Output the (X, Y) coordinate of the center of the cell containing the given text.  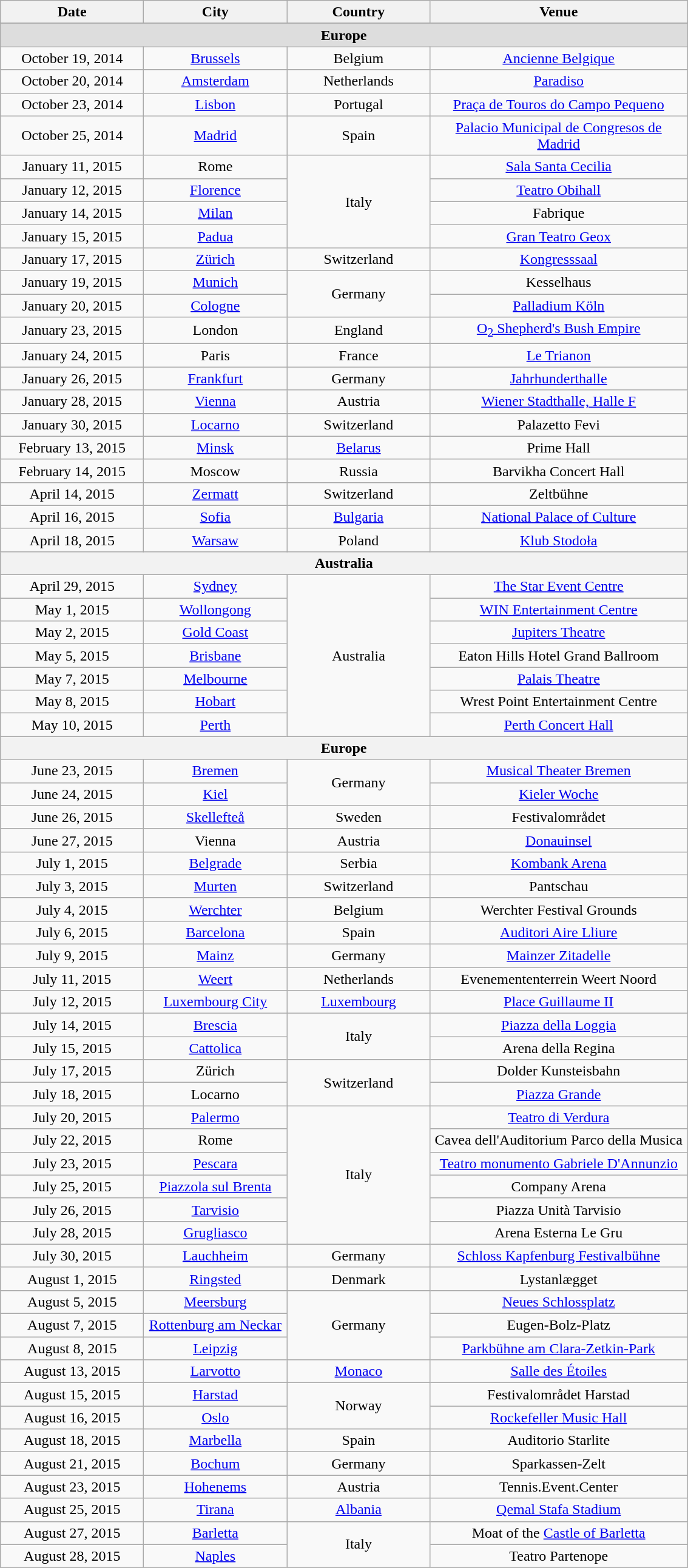
July 17, 2015 (72, 1071)
Oslo (215, 1418)
August 7, 2015 (72, 1325)
Brisbane (215, 656)
Qemal Stafa Stadium (559, 1510)
Schloss Kapfenburg Festivalbühne (559, 1256)
January 11, 2015 (72, 167)
January 12, 2015 (72, 190)
August 21, 2015 (72, 1464)
January 28, 2015 (72, 402)
Palais Theatre (559, 679)
Sparkassen-Zelt (559, 1464)
Jahrhunderthalle (559, 379)
June 26, 2015 (72, 817)
Lystanlægget (559, 1279)
Arena Esterna Le Gru (559, 1233)
Ringsted (215, 1279)
Piazza Unità Tarvisio (559, 1210)
City (215, 12)
Barletta (215, 1533)
Pescara (215, 1163)
Country (359, 12)
June 27, 2015 (72, 840)
August 27, 2015 (72, 1533)
January 23, 2015 (72, 331)
July 14, 2015 (72, 1025)
National Palace of Culture (559, 517)
Rottenburg am Neckar (215, 1325)
August 5, 2015 (72, 1302)
Luxembourg City (215, 1002)
Milan (215, 213)
May 10, 2015 (72, 725)
France (359, 355)
Bulgaria (359, 517)
Hobart (215, 702)
Mainzer Zitadelle (559, 956)
July 28, 2015 (72, 1233)
July 15, 2015 (72, 1048)
Leipzig (215, 1348)
Gran Teatro Geox (559, 236)
July 1, 2015 (72, 863)
July 23, 2015 (72, 1163)
Tarvisio (215, 1210)
August 8, 2015 (72, 1348)
Mainz (215, 956)
Sydney (215, 587)
Barvikha Concert Hall (559, 471)
Tennis.Event.Center (559, 1487)
Poland (359, 540)
August 15, 2015 (72, 1395)
Meersburg (215, 1302)
Wiener Stadthalle, Halle F (559, 402)
Date (72, 12)
Jupiters Theatre (559, 633)
April 29, 2015 (72, 587)
Marbella (215, 1441)
Cologne (215, 305)
Pantschau (559, 886)
Kesselhaus (559, 282)
August 16, 2015 (72, 1418)
Naples (215, 1556)
Sofia (215, 517)
Luxembourg (359, 1002)
January 20, 2015 (72, 305)
Palazetto Fevi (559, 425)
Cattolica (215, 1048)
Munich (215, 282)
Place Guillaume II (559, 1002)
Perth Concert Hall (559, 725)
April 14, 2015 (72, 494)
Padua (215, 236)
October 20, 2014 (72, 81)
Zeltbühne (559, 494)
Madrid (215, 136)
Festivalområdet Harstad (559, 1395)
October 25, 2014 (72, 136)
Fabrique (559, 213)
August 1, 2015 (72, 1279)
Barcelona (215, 932)
Warsaw (215, 540)
Ancienne Belgique (559, 58)
August 28, 2015 (72, 1556)
Tirana (215, 1510)
June 24, 2015 (72, 794)
July 4, 2015 (72, 909)
July 18, 2015 (72, 1094)
Kongresssaal (559, 259)
Teatro Obihall (559, 190)
Monaco (359, 1371)
Russia (359, 471)
Wrest Point Entertainment Centre (559, 702)
Le Trianon (559, 355)
England (359, 331)
July 30, 2015 (72, 1256)
August 23, 2015 (72, 1487)
Evenemententerrein Weert Noord (559, 979)
Murten (215, 886)
Teatro monumento Gabriele D'Annunzio (559, 1163)
August 25, 2015 (72, 1510)
Amsterdam (215, 81)
Weert (215, 979)
July 26, 2015 (72, 1210)
Albania (359, 1510)
August 13, 2015 (72, 1371)
Belgrade (215, 863)
January 14, 2015 (72, 213)
Arena della Regina (559, 1048)
Larvotto (215, 1371)
Neues Schlossplatz (559, 1302)
January 17, 2015 (72, 259)
Werchter Festival Grounds (559, 909)
Piazza della Loggia (559, 1025)
Teatro Partenope (559, 1556)
August 18, 2015 (72, 1441)
Company Arena (559, 1186)
Lauchheim (215, 1256)
October 19, 2014 (72, 58)
Salle des Étoiles (559, 1371)
Florence (215, 190)
Perth (215, 725)
Venue (559, 12)
Piazzola sul Brenta (215, 1186)
Gold Coast (215, 633)
Norway (359, 1406)
O2 Shepherd's Bush Empire (559, 331)
January 26, 2015 (72, 379)
Grugliasco (215, 1233)
Skellefteå (215, 817)
Kiel (215, 794)
Klub Stodoła (559, 540)
Brescia (215, 1025)
Sweden (359, 817)
Wollongong (215, 610)
Praça de Touros do Campo Pequeno (559, 104)
Kieler Woche (559, 794)
Paradiso (559, 81)
London (215, 331)
Cavea dell'Auditorium Parco della Musica (559, 1140)
January 19, 2015 (72, 282)
July 9, 2015 (72, 956)
Denmark (359, 1279)
Bochum (215, 1464)
Hohenems (215, 1487)
April 16, 2015 (72, 517)
July 20, 2015 (72, 1117)
Frankfurt (215, 379)
Dolder Kunsteisbahn (559, 1071)
July 22, 2015 (72, 1140)
WIN Entertainment Centre (559, 610)
May 2, 2015 (72, 633)
Musical Theater Bremen (559, 771)
May 8, 2015 (72, 702)
Bremen (215, 771)
May 7, 2015 (72, 679)
Lisbon (215, 104)
Eugen-Bolz-Platz (559, 1325)
Kombank Arena (559, 863)
Moscow (215, 471)
Donauinsel (559, 840)
May 1, 2015 (72, 610)
June 23, 2015 (72, 771)
Teatro di Verdura (559, 1117)
July 6, 2015 (72, 932)
The Star Event Centre (559, 587)
July 3, 2015 (72, 886)
Palladium Köln (559, 305)
January 24, 2015 (72, 355)
Paris (215, 355)
Serbia (359, 863)
Brussels (215, 58)
Parkbühne am Clara-Zetkin-Park (559, 1348)
Sala Santa Cecilia (559, 167)
Portugal (359, 104)
January 15, 2015 (72, 236)
Palermo (215, 1117)
October 23, 2014 (72, 104)
Eaton Hills Hotel Grand Ballroom (559, 656)
Palacio Municipal de Congresos de Madrid (559, 136)
May 5, 2015 (72, 656)
Auditori Aire Lliure (559, 932)
July 11, 2015 (72, 979)
Festivalområdet (559, 817)
April 18, 2015 (72, 540)
February 14, 2015 (72, 471)
Zermatt (215, 494)
Belarus (359, 448)
Rockefeller Music Hall (559, 1418)
Melbourne (215, 679)
Moat of the Castle of Barletta (559, 1533)
Auditorio Starlite (559, 1441)
January 30, 2015 (72, 425)
Piazza Grande (559, 1094)
Harstad (215, 1395)
July 12, 2015 (72, 1002)
Prime Hall (559, 448)
July 25, 2015 (72, 1186)
Minsk (215, 448)
Werchter (215, 909)
February 13, 2015 (72, 448)
